Pinpoint the cell where the given text exists, returning its [x, y] midpoint coordinate. 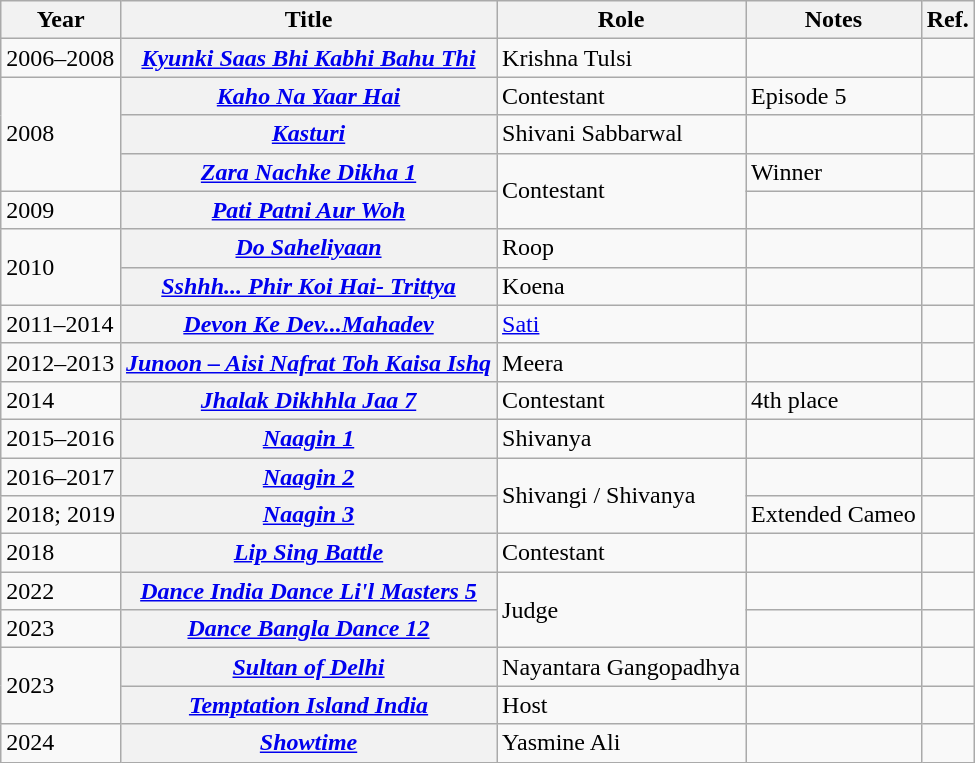
2015–2016 [61, 438]
Koena [622, 286]
Sultan of Delhi [308, 667]
Judge [622, 610]
2024 [61, 743]
Shivangi / Shivanya [622, 496]
Devon Ke Dev...Mahadev [308, 324]
Roop [622, 248]
Year [61, 20]
4th place [834, 400]
Shivanya [622, 438]
2009 [61, 210]
Winner [834, 172]
2018 [61, 553]
Host [622, 705]
Lip Sing Battle [308, 553]
2014 [61, 400]
Pati Patni Aur Woh [308, 210]
Zara Nachke Dikha 1 [308, 172]
Naagin 2 [308, 477]
2012–2013 [61, 362]
2010 [61, 267]
Jhalak Dikhhla Jaa 7 [308, 400]
2016–2017 [61, 477]
2008 [61, 134]
Kyunki Saas Bhi Kabhi Bahu Thi [308, 58]
2006–2008 [61, 58]
Extended Cameo [834, 515]
Nayantara Gangopadhya [622, 667]
Yasmine Ali [622, 743]
Dance Bangla Dance 12 [308, 629]
Sati [622, 324]
Notes [834, 20]
Naagin 1 [308, 438]
Kaho Na Yaar Hai [308, 96]
Shivani Sabbarwal [622, 134]
Naagin 3 [308, 515]
Do Saheliyaan [308, 248]
Showtime [308, 743]
Junoon – Aisi Nafrat Toh Kaisa Ishq [308, 362]
Meera [622, 362]
Temptation Island India [308, 705]
Ref. [948, 20]
2018; 2019 [61, 515]
Dance India Dance Li'l Masters 5 [308, 591]
Sshhh... Phir Koi Hai- Trittya [308, 286]
2011–2014 [61, 324]
Kasturi [308, 134]
Role [622, 20]
Episode 5 [834, 96]
Krishna Tulsi [622, 58]
Title [308, 20]
2022 [61, 591]
